For the text-containing cell, return its midpoint in [x, y] coordinate format. 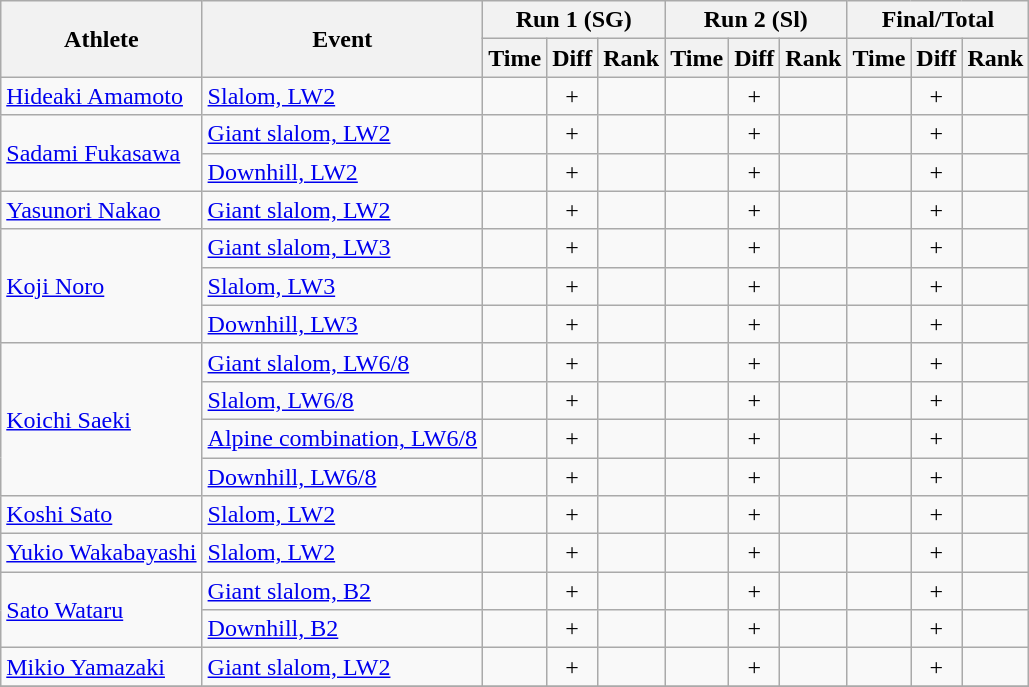
Koshi Sato [102, 515]
Koichi Saeki [102, 419]
Run 2 (Sl) [756, 20]
Run 1 (SG) [574, 20]
Giant slalom, LW3 [342, 248]
Athlete [102, 39]
Downhill, LW3 [342, 324]
Giant slalom, LW6/8 [342, 362]
Final/Total [938, 20]
Yasunori Nakao [102, 210]
Slalom, LW6/8 [342, 400]
Mikio Yamazaki [102, 667]
Alpine combination, LW6/8 [342, 438]
Sato Wataru [102, 610]
Downhill, LW2 [342, 172]
Event [342, 39]
Slalom, LW3 [342, 286]
Downhill, LW6/8 [342, 477]
Hideaki Amamoto [102, 96]
Yukio Wakabayashi [102, 553]
Giant slalom, B2 [342, 591]
Koji Noro [102, 286]
Sadami Fukasawa [102, 153]
Downhill, B2 [342, 629]
